Provide the [x, y] coordinate of the cell's center where the given text is located.  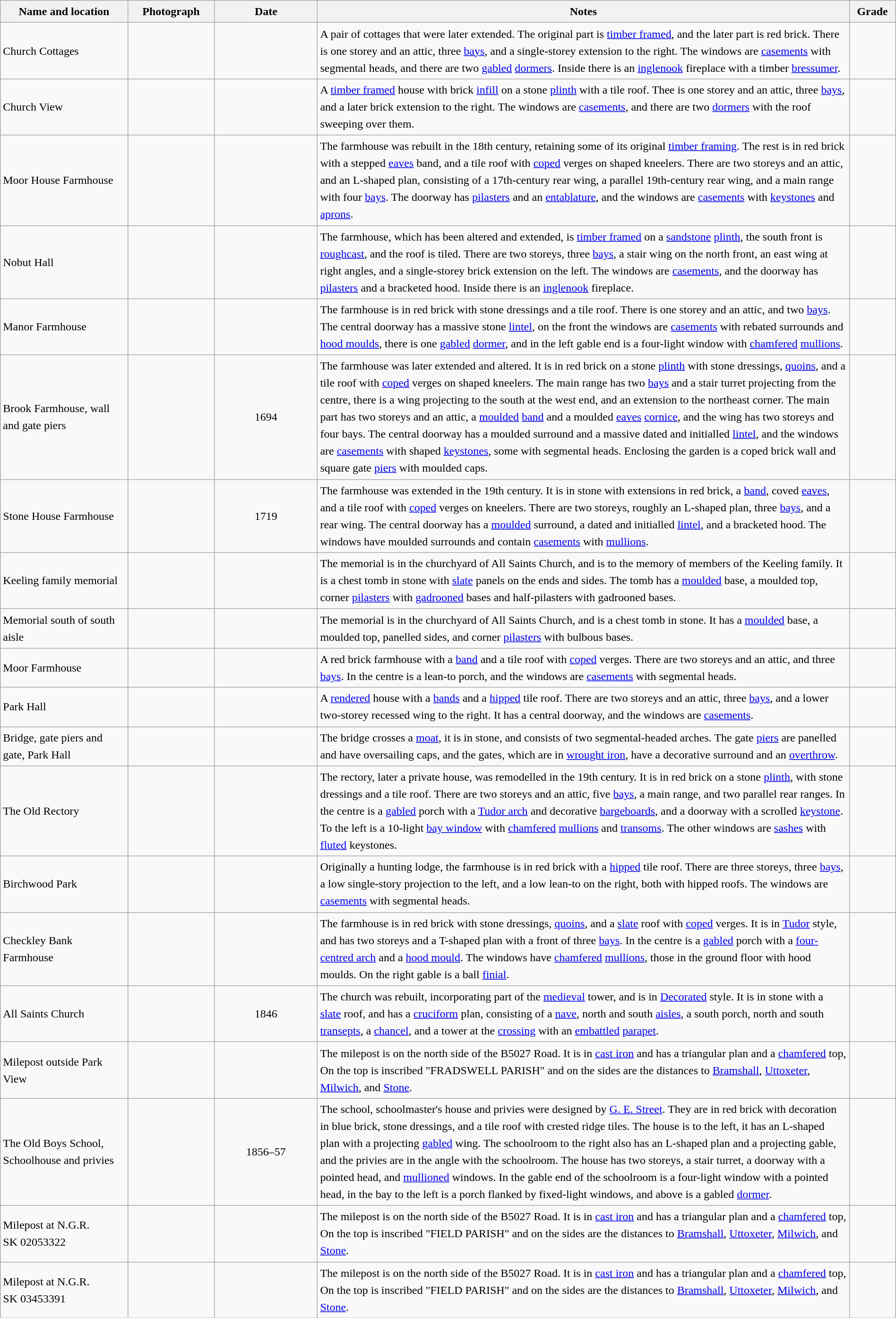
Milepost outside Park View [64, 1070]
Date [266, 11]
The Old Boys School, Schoolhouse and privies [64, 1152]
Manor Farmhouse [64, 327]
Grade [872, 11]
Bridge, gate piers and gate, Park Hall [64, 747]
Milepost at N.G.R. SK 03453391 [64, 1290]
All Saints Church [64, 1014]
Checkley Bank Farmhouse [64, 949]
Stone House Farmhouse [64, 516]
Name and location [64, 11]
1719 [266, 516]
Memorial south of south aisle [64, 629]
Keeling family memorial [64, 580]
Moor Farmhouse [64, 667]
1694 [266, 417]
Moor House Farmhouse [64, 181]
The Old Rectory [64, 811]
Brook Farmhouse, wall and gate piers [64, 417]
Park Hall [64, 707]
1846 [266, 1014]
Church View [64, 107]
Birchwood Park [64, 885]
Notes [583, 11]
1856–57 [266, 1152]
Nobut Hall [64, 262]
Photograph [171, 11]
Church Cottages [64, 51]
Milepost at N.G.R. SK 02053322 [64, 1233]
